Output the (x, y) coordinate of the center of the cell containing the given text.  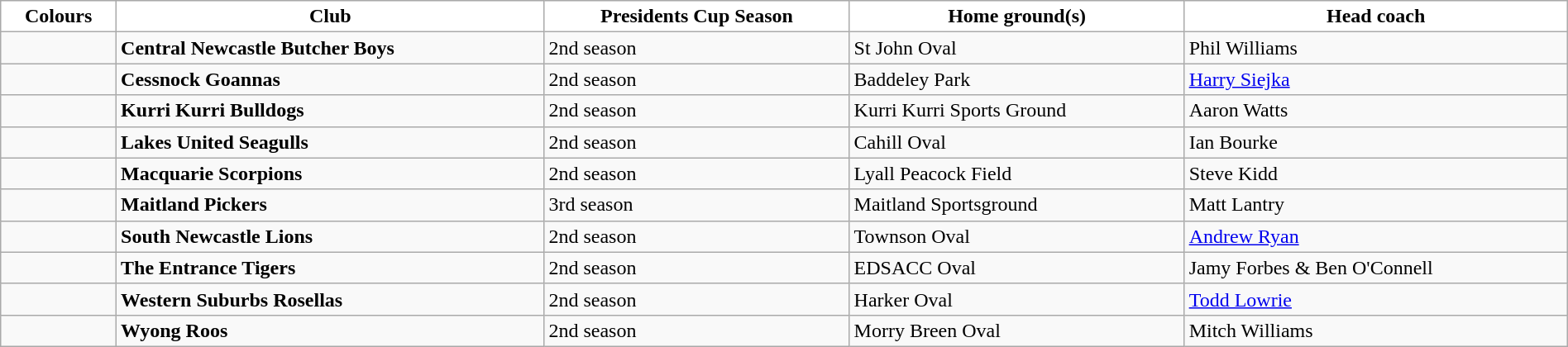
Club (331, 17)
EDSACC Oval (1017, 268)
Andrew Ryan (1376, 236)
Central Newcastle Butcher Boys (331, 48)
Maitland Pickers (331, 205)
Townson Oval (1017, 236)
Kurri Kurri Bulldogs (331, 111)
Harry Siejka (1376, 79)
3rd season (696, 205)
The Entrance Tigers (331, 268)
Kurri Kurri Sports Ground (1017, 111)
Morry Breen Oval (1017, 330)
Mitch Williams (1376, 330)
Harker Oval (1017, 299)
Cessnock Goannas (331, 79)
Matt Lantry (1376, 205)
Todd Lowrie (1376, 299)
Cahill Oval (1017, 142)
Western Suburbs Rosellas (331, 299)
Macquarie Scorpions (331, 173)
Head coach (1376, 17)
Maitland Sportsground (1017, 205)
Wyong Roos (331, 330)
Aaron Watts (1376, 111)
Presidents Cup Season (696, 17)
Jamy Forbes & Ben O'Connell (1376, 268)
Ian Bourke (1376, 142)
Home ground(s) (1017, 17)
Steve Kidd (1376, 173)
Baddeley Park (1017, 79)
St John Oval (1017, 48)
Lyall Peacock Field (1017, 173)
Lakes United Seagulls (331, 142)
Phil Williams (1376, 48)
Colours (59, 17)
South Newcastle Lions (331, 236)
